Search for the cell housing the specified text and yield its [x, y] center coordinate. 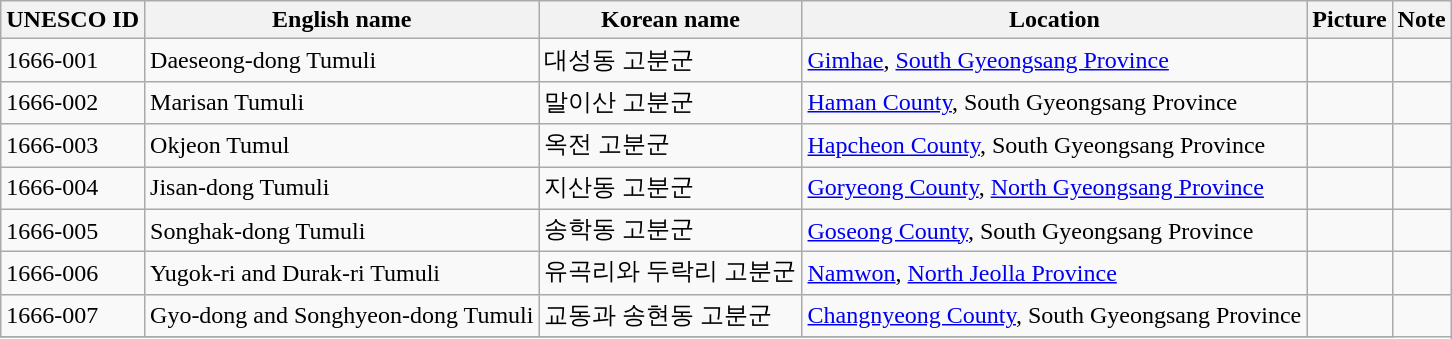
Namwon, North Jeolla Province [1054, 274]
1666-003 [73, 146]
Hapcheon County, South Gyeongsang Province [1054, 146]
Marisan Tumuli [342, 102]
송학동 고분군 [670, 230]
UNESCO ID [73, 20]
Haman County, South Gyeongsang Province [1054, 102]
1666-001 [73, 60]
Goryeong County, North Gyeongsang Province [1054, 188]
Changnyeong County, South Gyeongsang Province [1054, 316]
1666-007 [73, 316]
Goseong County, South Gyeongsang Province [1054, 230]
옥전 고분군 [670, 146]
Jisan-dong Tumuli [342, 188]
Gimhae, South Gyeongsang Province [1054, 60]
English name [342, 20]
대성동 고분군 [670, 60]
Note [1422, 20]
교동과 송현동 고분군 [670, 316]
Gyo-dong and Songhyeon-dong Tumuli [342, 316]
Korean name [670, 20]
1666-002 [73, 102]
Songhak-dong Tumuli [342, 230]
지산동 고분군 [670, 188]
Okjeon Tumul [342, 146]
1666-005 [73, 230]
Location [1054, 20]
Yugok-ri and Durak-ri Tumuli [342, 274]
유곡리와 두락리 고분군 [670, 274]
Picture [1350, 20]
1666-004 [73, 188]
1666-006 [73, 274]
Daeseong-dong Tumuli [342, 60]
말이산 고분군 [670, 102]
